Return the (X, Y) coordinate for the center point of the cell that contains the specified text.  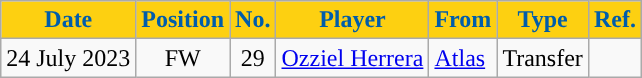
Ozziel Herrera (352, 58)
Player (352, 20)
No. (253, 20)
From (463, 20)
Transfer (543, 58)
Ref. (614, 20)
FW (183, 58)
Position (183, 20)
Atlas (463, 58)
24 July 2023 (68, 58)
Date (68, 20)
29 (253, 58)
Type (543, 20)
